Scan for the cell matching the given text and deliver its (X, Y) coordinate at center. 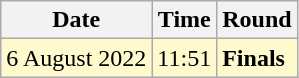
6 August 2022 (76, 58)
Time (184, 20)
Finals (257, 58)
11:51 (184, 58)
Round (257, 20)
Date (76, 20)
